Scan for the cell matching the given text and deliver its (X, Y) coordinate at center. 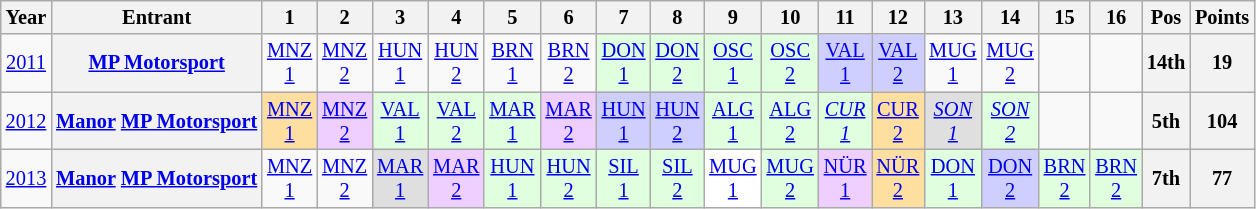
6 (568, 17)
SIL2 (677, 178)
BRN1 (512, 63)
9 (732, 17)
OSC1 (732, 63)
7th (1166, 178)
Year (26, 17)
4 (456, 17)
8 (677, 17)
5th (1166, 121)
14 (1010, 17)
SON1 (952, 121)
ALG2 (790, 121)
NÜR1 (846, 178)
19 (1222, 63)
5 (512, 17)
CUR2 (898, 121)
14th (1166, 63)
7 (624, 17)
2011 (26, 63)
3 (400, 17)
15 (1065, 17)
2 (344, 17)
SIL1 (624, 178)
CUR1 (846, 121)
Points (1222, 17)
11 (846, 17)
10 (790, 17)
MP Motorsport (156, 63)
2012 (26, 121)
NÜR2 (898, 178)
SON2 (1010, 121)
2013 (26, 178)
16 (1116, 17)
Pos (1166, 17)
Entrant (156, 17)
1 (290, 17)
12 (898, 17)
104 (1222, 121)
ALG1 (732, 121)
13 (952, 17)
77 (1222, 178)
OSC2 (790, 63)
